Locate the cell with the specified text and output its (X, Y) center coordinate. 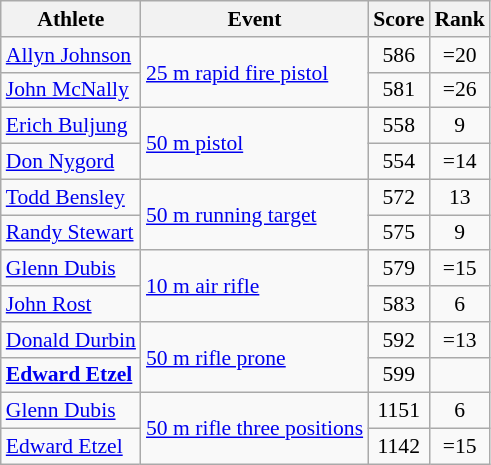
=26 (460, 90)
1151 (398, 411)
Athlete (71, 19)
Score (398, 19)
Randy Stewart (71, 233)
Erich Buljung (71, 126)
592 (398, 340)
Todd Bensley (71, 197)
=14 (460, 162)
13 (460, 197)
Don Nygord (71, 162)
581 (398, 90)
10 m air rifle (254, 286)
599 (398, 375)
50 m rifle prone (254, 358)
=13 (460, 340)
50 m rifle three positions (254, 428)
575 (398, 233)
Rank (460, 19)
586 (398, 55)
1142 (398, 447)
25 m rapid fire pistol (254, 72)
John McNally (71, 90)
579 (398, 269)
=20 (460, 55)
558 (398, 126)
50 m running target (254, 214)
John Rost (71, 304)
50 m pistol (254, 144)
Allyn Johnson (71, 55)
Event (254, 19)
554 (398, 162)
572 (398, 197)
Donald Durbin (71, 340)
583 (398, 304)
